Capture the cell that displays the provided text and extract its [X, Y] central coordinate. 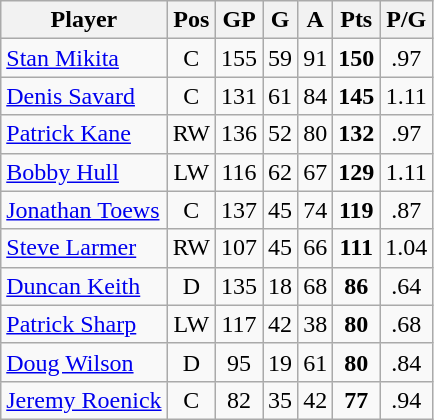
119 [356, 210]
155 [240, 58]
129 [356, 172]
Steve Larmer [84, 248]
84 [316, 96]
Doug Wilson [84, 362]
Pts [356, 20]
107 [240, 248]
132 [356, 134]
Duncan Keith [84, 286]
Patrick Sharp [84, 324]
G [280, 20]
116 [240, 172]
.87 [406, 210]
Jeremy Roenick [84, 400]
135 [240, 286]
52 [280, 134]
77 [356, 400]
95 [240, 362]
68 [316, 286]
86 [356, 286]
66 [316, 248]
62 [280, 172]
.64 [406, 286]
Player [84, 20]
35 [280, 400]
A [316, 20]
145 [356, 96]
74 [316, 210]
67 [316, 172]
Bobby Hull [84, 172]
.68 [406, 324]
Jonathan Toews [84, 210]
Denis Savard [84, 96]
111 [356, 248]
150 [356, 58]
18 [280, 286]
Patrick Kane [84, 134]
117 [240, 324]
136 [240, 134]
Pos [191, 20]
P/G [406, 20]
38 [316, 324]
.84 [406, 362]
137 [240, 210]
91 [316, 58]
131 [240, 96]
1.04 [406, 248]
59 [280, 58]
82 [240, 400]
.94 [406, 400]
19 [280, 362]
GP [240, 20]
Stan Mikita [84, 58]
